Find where the given text appears and provide that cell's center as (X, Y) coordinate. 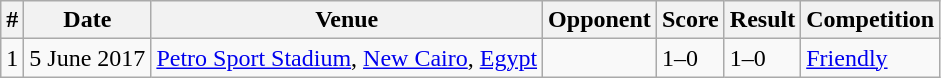
1 (12, 58)
Friendly (870, 58)
5 June 2017 (88, 58)
Competition (870, 20)
Score (690, 20)
Result (762, 20)
Opponent (600, 20)
Petro Sport Stadium, New Cairo, Egypt (347, 58)
Date (88, 20)
# (12, 20)
Venue (347, 20)
